From the cell containing the given text, extract its center point as (x, y) coordinate. 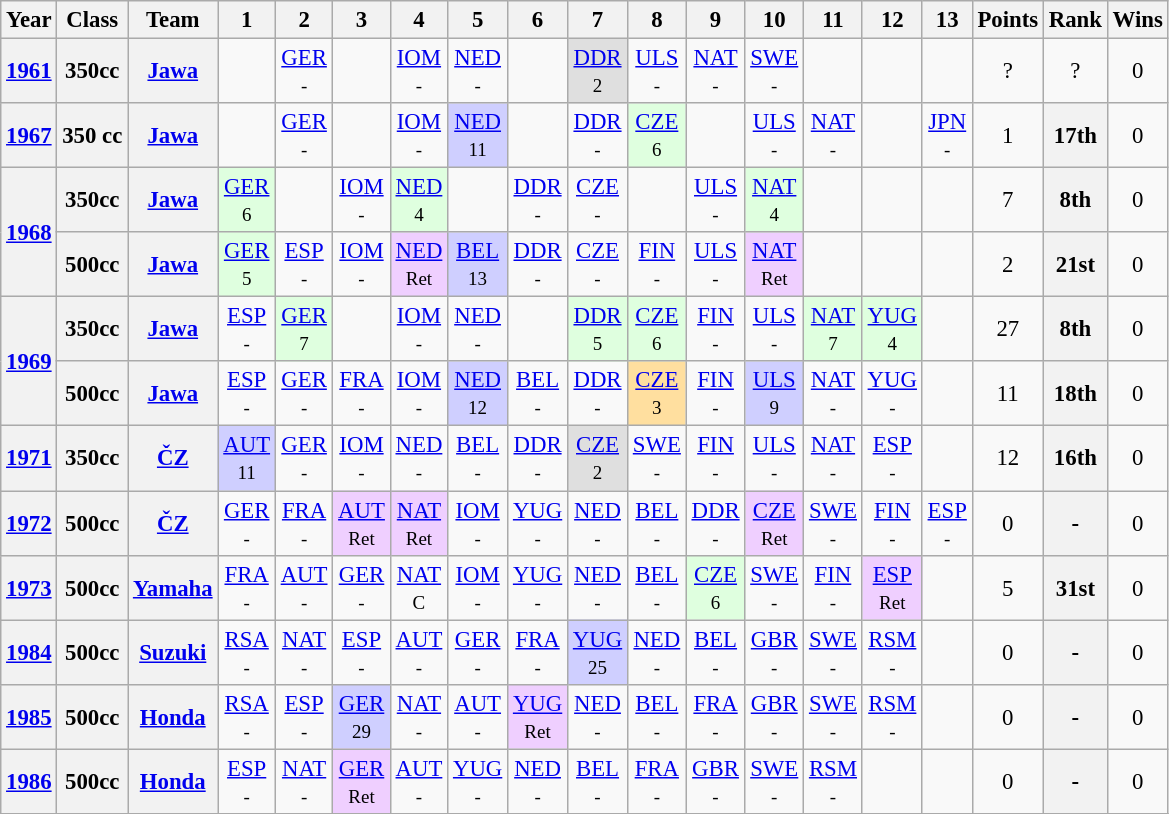
4 (418, 20)
ULS9 (774, 394)
YUG4 (892, 330)
BEL13 (478, 264)
GER29 (362, 716)
GER5 (246, 264)
6 (538, 20)
8 (656, 20)
Rank (1075, 20)
NEDRet (418, 264)
Yamaha (173, 588)
1971 (29, 458)
CZE3 (656, 394)
17th (1075, 136)
YUGRet (538, 716)
Year (29, 20)
DDR2 (598, 72)
Class (92, 20)
9 (716, 20)
NAT7 (834, 330)
NED12 (478, 394)
NAT4 (774, 200)
Wins (1138, 20)
GER6 (246, 200)
16th (1075, 458)
Team (173, 20)
DDR5 (598, 330)
1961 (29, 72)
Suzuki (173, 652)
1972 (29, 524)
NATC (418, 588)
GER7 (304, 330)
AUT11 (246, 458)
10 (774, 20)
27 (1008, 330)
Points (1008, 20)
31st (1075, 588)
AUTRet (362, 524)
NED11 (478, 136)
GERRet (362, 782)
1969 (29, 362)
1967 (29, 136)
1985 (29, 716)
18th (1075, 394)
JPN- (947, 136)
CZERet (774, 524)
1984 (29, 652)
ESPRet (892, 588)
CZE2 (598, 458)
3 (362, 20)
1986 (29, 782)
YUG25 (598, 652)
21st (1075, 264)
1968 (29, 232)
350 cc (92, 136)
13 (947, 20)
NED4 (418, 200)
1973 (29, 588)
